Return the [x, y] coordinate for the center point of the cell that contains the specified text.  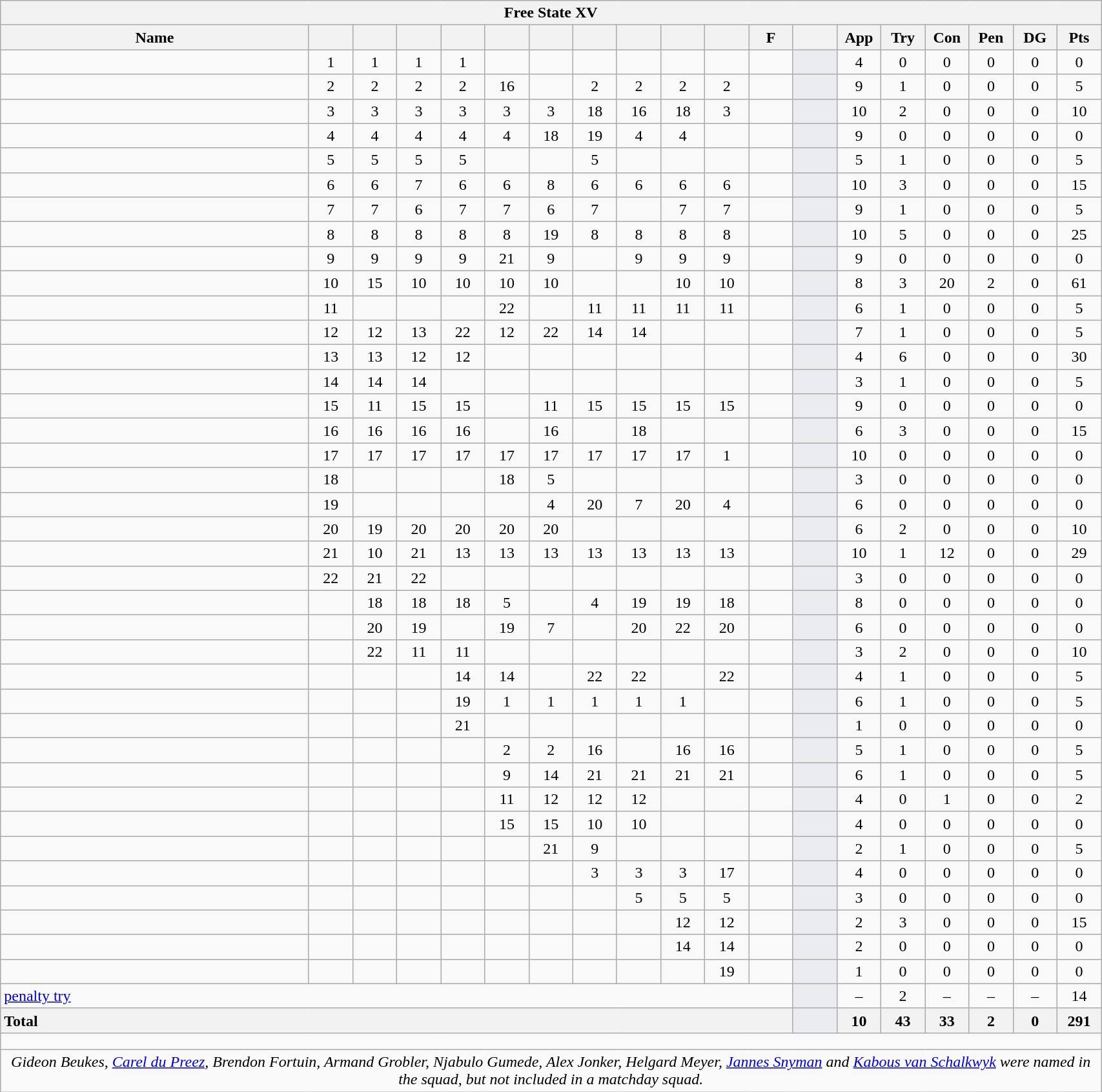
App [859, 37]
penalty try [396, 996]
Name [155, 37]
29 [1079, 553]
DG [1035, 37]
Pen [991, 37]
291 [1079, 1020]
33 [947, 1020]
Total [396, 1020]
Free State XV [551, 13]
30 [1079, 357]
Pts [1079, 37]
Con [947, 37]
Try [903, 37]
61 [1079, 283]
25 [1079, 234]
F [771, 37]
43 [903, 1020]
